Capture the cell that displays the provided text and extract its [x, y] central coordinate. 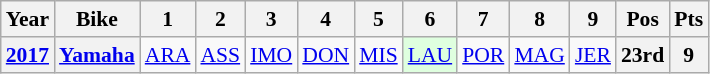
DON [326, 55]
ASS [220, 55]
JER [593, 55]
6 [430, 19]
8 [540, 19]
MIS [378, 55]
POR [483, 55]
MAG [540, 55]
3 [271, 19]
23rd [642, 55]
5 [378, 19]
Year [28, 19]
Pos [642, 19]
7 [483, 19]
4 [326, 19]
Yamaha [97, 55]
Pts [688, 19]
ARA [168, 55]
LAU [430, 55]
2 [220, 19]
2017 [28, 55]
IMO [271, 55]
1 [168, 19]
Bike [97, 19]
